Find where the given text appears and provide that cell's center as [x, y] coordinate. 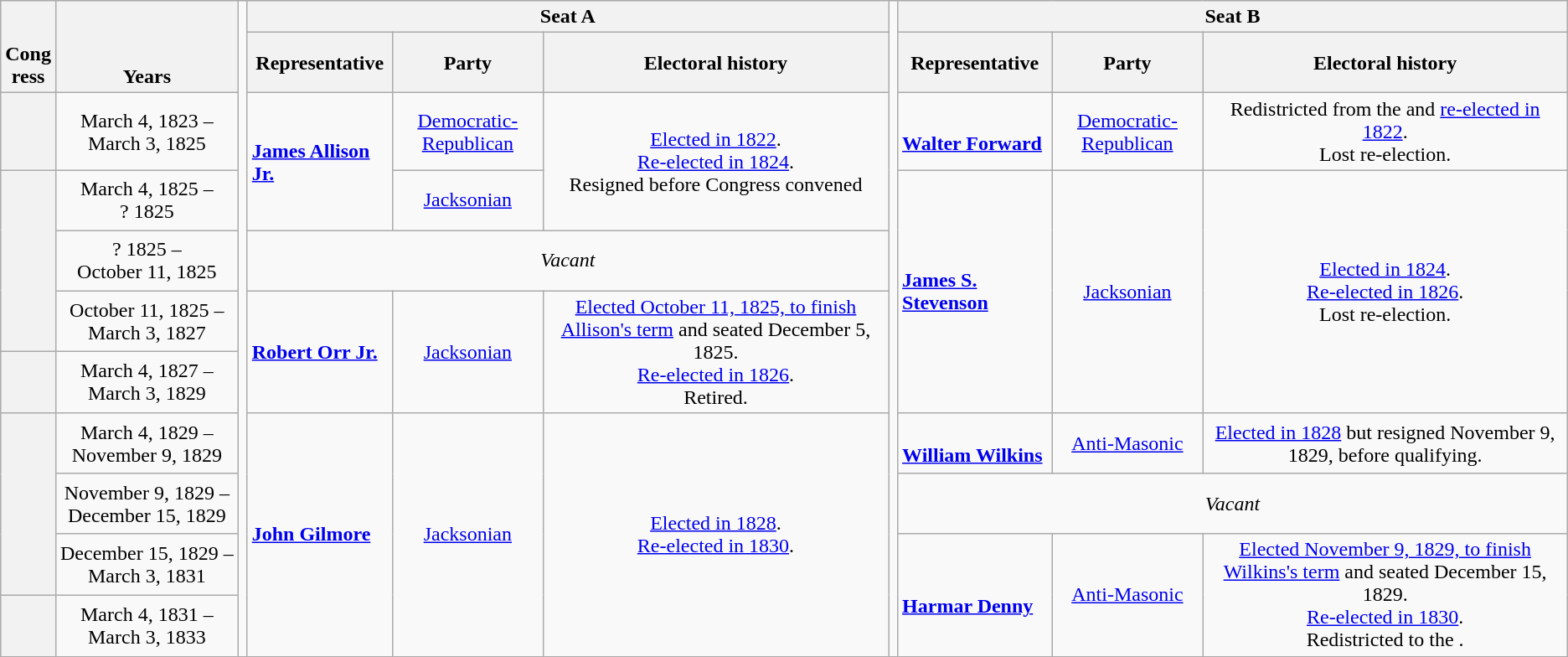
Elected November 9, 1829, to finish Wilkins's term and seated December 15, 1829.Re-elected in 1830.Redistricted to the . [1385, 595]
March 4, 1823 –March 3, 1825 [147, 132]
? 1825 –October 11, 1825 [147, 261]
William Wilkins [975, 443]
Elected in 1824.Re-elected in 1826.Lost re-election. [1385, 292]
March 4, 1829 – November 9, 1829 [147, 443]
James S. Stevenson [975, 292]
Robert Orr Jr. [320, 352]
James Allison Jr. [320, 162]
December 15, 1829 –March 3, 1831 [147, 565]
November 9, 1829 –December 15, 1829 [147, 504]
Elected in 1828.Re-elected in 1830. [715, 535]
March 4, 1827 –March 3, 1829 [147, 382]
Elected October 11, 1825, to finish Allison's term and seated December 5, 1825.Re-elected in 1826.Retired. [715, 352]
October 11, 1825 –March 3, 1827 [147, 322]
Years [147, 47]
Elected in 1822.Re-elected in 1824.Resigned before Congress convened [715, 162]
Congress [28, 47]
Redistricted from the and re-elected in 1822.Lost re-election. [1385, 132]
March 4, 1825 –? 1825 [147, 200]
March 4, 1831 –March 3, 1833 [147, 625]
John Gilmore [320, 535]
Elected in 1828 but resigned November 9, 1829, before qualifying. [1385, 443]
Harmar Denny [975, 595]
Seat B [1233, 17]
Seat A [568, 17]
Walter Forward [975, 132]
